Provide the (x, y) coordinate of the cell's center where the given text is located.  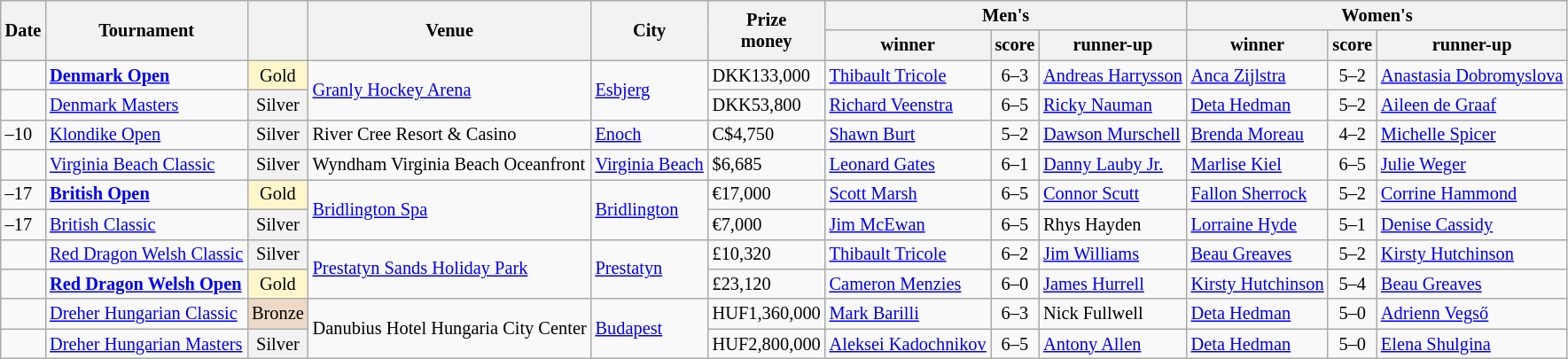
Rhys Hayden (1113, 224)
Denise Cassidy (1471, 224)
Men's (1006, 15)
Ricky Nauman (1113, 105)
Michelle Spicer (1471, 135)
British Classic (146, 224)
4–2 (1353, 135)
Connor Scutt (1113, 194)
£10,320 (767, 254)
6–2 (1016, 254)
Venue (450, 30)
Bronze (278, 314)
Esbjerg (650, 90)
Bridlington (650, 209)
Enoch (650, 135)
Klondike Open (146, 135)
$6,685 (767, 165)
Jim Williams (1113, 254)
Denmark Masters (146, 105)
€17,000 (767, 194)
Danubius Hotel Hungaria City Center (450, 328)
Wyndham Virginia Beach Oceanfront (450, 165)
River Cree Resort & Casino (450, 135)
6–0 (1016, 284)
£23,120 (767, 284)
Leonard Gates (908, 165)
Prestatyn Sands Holiday Park (450, 269)
Women's (1377, 15)
Corrine Hammond (1471, 194)
Fallon Sherrock (1258, 194)
Anca Zijlstra (1258, 75)
DKK53,800 (767, 105)
Dreher Hungarian Classic (146, 314)
Scott Marsh (908, 194)
Andreas Harrysson (1113, 75)
Dawson Murschell (1113, 135)
Denmark Open (146, 75)
DKK133,000 (767, 75)
Marlise Kiel (1258, 165)
5–4 (1353, 284)
HUF2,800,000 (767, 344)
Jim McEwan (908, 224)
Granly Hockey Arena (450, 90)
Mark Barilli (908, 314)
Prizemoney (767, 30)
Bridlington Spa (450, 209)
Lorraine Hyde (1258, 224)
Elena Shulgina (1471, 344)
–10 (23, 135)
Brenda Moreau (1258, 135)
Nick Fullwell (1113, 314)
Julie Weger (1471, 165)
Antony Allen (1113, 344)
Shawn Burt (908, 135)
6–1 (1016, 165)
Aleksei Kadochnikov (908, 344)
Prestatyn (650, 269)
Red Dragon Welsh Open (146, 284)
Dreher Hungarian Masters (146, 344)
Richard Veenstra (908, 105)
Virginia Beach (650, 165)
Tournament (146, 30)
HUF1,360,000 (767, 314)
Budapest (650, 328)
James Hurrell (1113, 284)
Cameron Menzies (908, 284)
Virginia Beach Classic (146, 165)
British Open (146, 194)
Date (23, 30)
Aileen de Graaf (1471, 105)
Red Dragon Welsh Classic (146, 254)
Adrienn Vegső (1471, 314)
C$4,750 (767, 135)
Anastasia Dobromyslova (1471, 75)
City (650, 30)
Danny Lauby Jr. (1113, 165)
€7,000 (767, 224)
5–1 (1353, 224)
